Search for the cell housing the specified text and yield its [x, y] center coordinate. 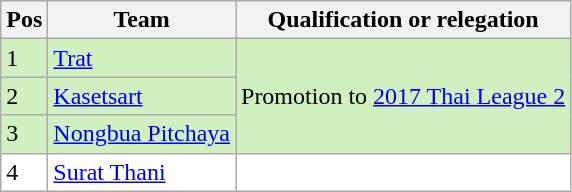
Trat [142, 58]
Surat Thani [142, 172]
Team [142, 20]
Nongbua Pitchaya [142, 134]
4 [24, 172]
1 [24, 58]
Promotion to 2017 Thai League 2 [404, 96]
2 [24, 96]
Pos [24, 20]
Qualification or relegation [404, 20]
Kasetsart [142, 96]
3 [24, 134]
